Find where the given text appears and provide that cell's center as (X, Y) coordinate. 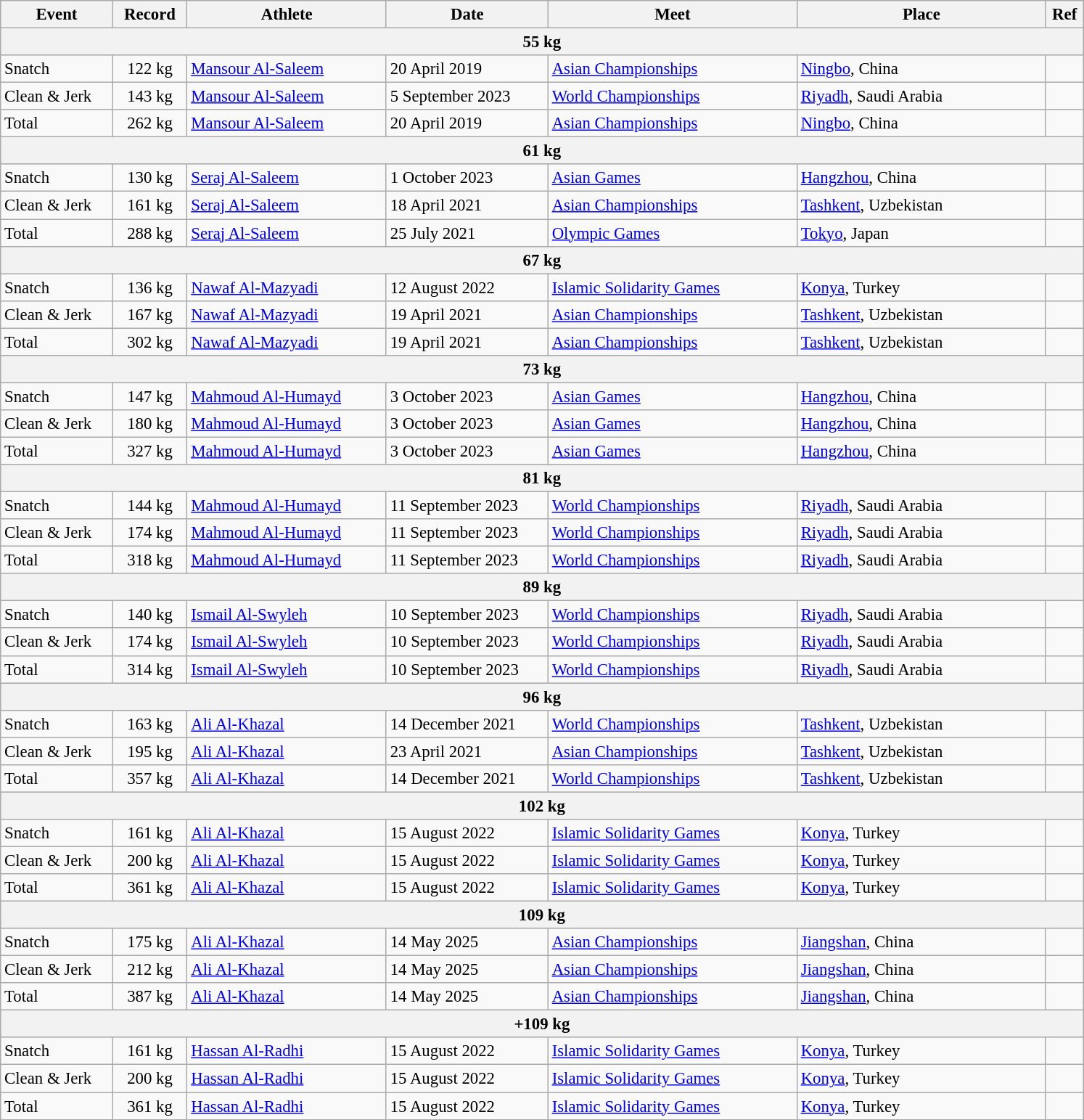
387 kg (149, 997)
357 kg (149, 779)
147 kg (149, 396)
175 kg (149, 942)
Meet (672, 15)
Place (921, 15)
25 July 2021 (467, 233)
262 kg (149, 123)
144 kg (149, 506)
180 kg (149, 424)
18 April 2021 (467, 205)
73 kg (542, 369)
130 kg (149, 178)
89 kg (542, 587)
318 kg (149, 560)
140 kg (149, 615)
288 kg (149, 233)
Record (149, 15)
122 kg (149, 69)
96 kg (542, 697)
23 April 2021 (467, 751)
143 kg (149, 97)
5 September 2023 (467, 97)
Event (57, 15)
136 kg (149, 287)
109 kg (542, 915)
+109 kg (542, 1024)
195 kg (149, 751)
327 kg (149, 451)
61 kg (542, 151)
Date (467, 15)
212 kg (149, 970)
55 kg (542, 42)
102 kg (542, 806)
Athlete (287, 15)
1 October 2023 (467, 178)
314 kg (149, 669)
12 August 2022 (467, 287)
Tokyo, Japan (921, 233)
Ref (1064, 15)
67 kg (542, 260)
163 kg (149, 724)
81 kg (542, 478)
167 kg (149, 314)
Olympic Games (672, 233)
302 kg (149, 342)
